Extract the [x, y] coordinate from the center of the cell holding the provided text.  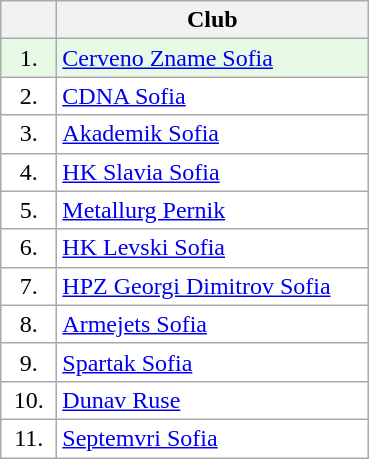
2. [29, 96]
Septemvri Sofia [212, 438]
Armejets Sofia [212, 324]
Club [212, 20]
5. [29, 210]
4. [29, 172]
7. [29, 286]
10. [29, 400]
8. [29, 324]
Cerveno Zname Sofia [212, 58]
11. [29, 438]
1. [29, 58]
HK Slavia Sofia [212, 172]
3. [29, 134]
6. [29, 248]
Metallurg Pernik [212, 210]
HPZ Georgi Dimitrov Sofia [212, 286]
Spartak Sofia [212, 362]
Akademik Sofia [212, 134]
9. [29, 362]
Dunav Ruse [212, 400]
HK Levski Sofia [212, 248]
CDNA Sofia [212, 96]
